Extract the (x, y) coordinate from the center of the cell holding the provided text.  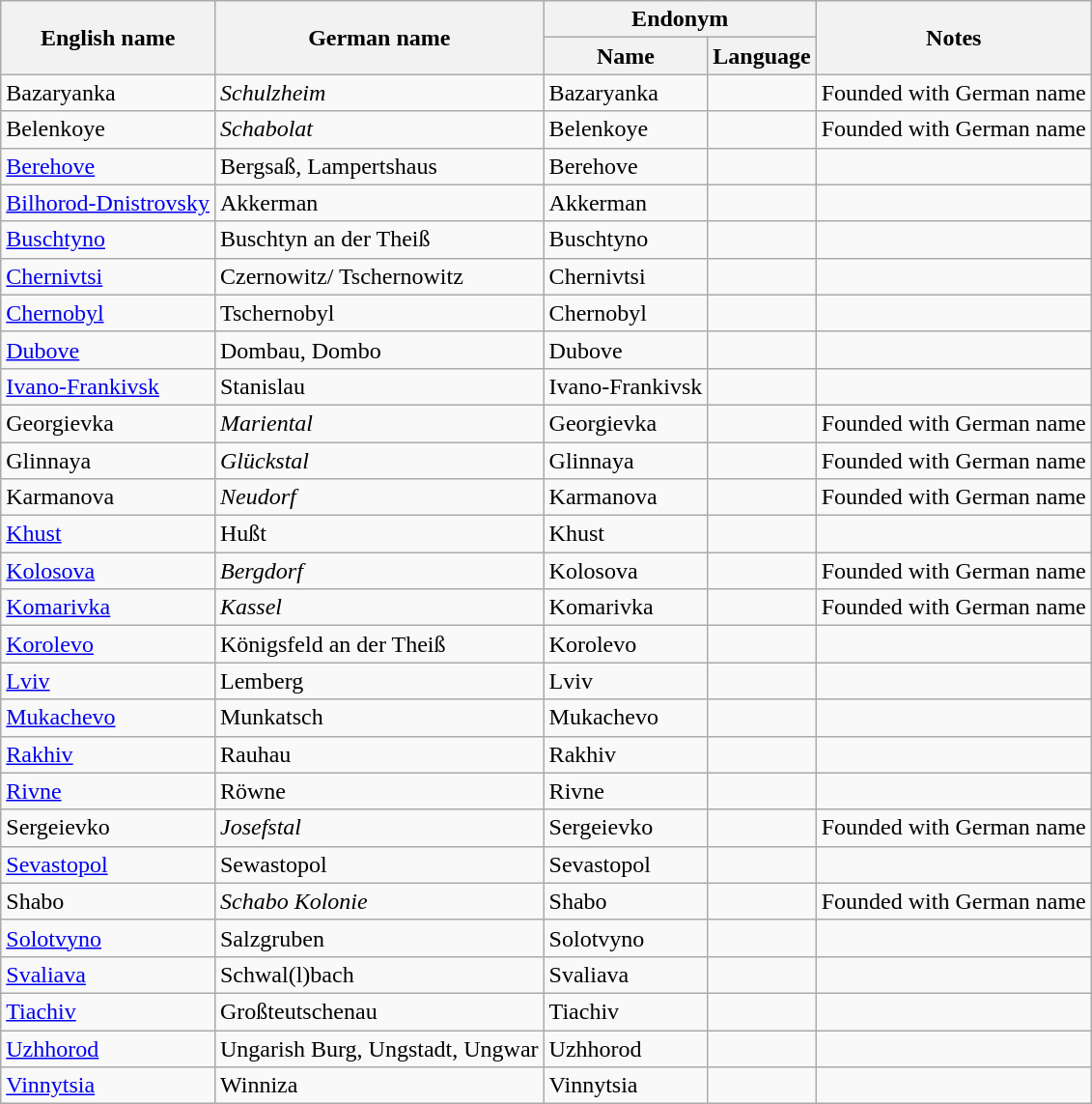
Königsfeld an der Theiß (378, 644)
Winniza (378, 1086)
Schulzheim (378, 93)
Stanislau (378, 386)
Salzgruben (378, 938)
Dombau, Dombo (378, 350)
Neudorf (378, 497)
Sewastopol (378, 864)
Großteutschenau (378, 1011)
Mariental (378, 423)
Schwal(l)bach (378, 975)
Buschtyn an der Theiß (378, 240)
Schabolat (378, 129)
Endonym (680, 19)
Josefstal (378, 828)
Tschernobyl (378, 313)
Munkatsch (378, 718)
Lemberg (378, 681)
Rauhau (378, 754)
Bergdorf (378, 571)
Hußt (378, 534)
Röwne (378, 791)
English name (108, 38)
Language (762, 56)
Kassel (378, 608)
Glückstal (378, 461)
Bilhorod-Dnistrovsky (108, 203)
Schabo Kolonie (378, 901)
German name (378, 38)
Czernowitz/ Tschernowitz (378, 276)
Bergsaß, Lampertshaus (378, 166)
Name (626, 56)
Ungarish Burg, Ungstadt, Ungwar (378, 1048)
Notes (954, 38)
